Locate the cell with the specified text and output its (X, Y) center coordinate. 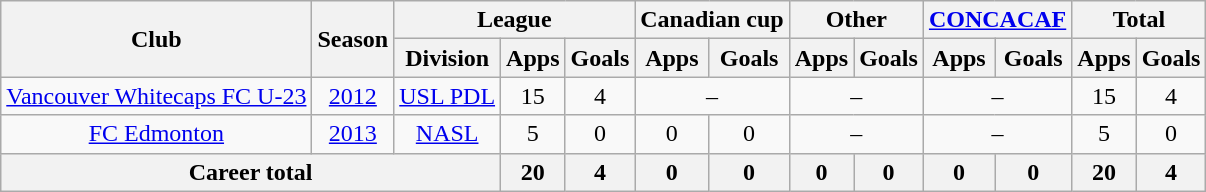
Club (156, 39)
Other (856, 20)
League (514, 20)
2013 (353, 134)
FC Edmonton (156, 134)
Division (448, 58)
NASL (448, 134)
Total (1139, 20)
Canadian cup (712, 20)
CONCACAF (997, 20)
Season (353, 39)
2012 (353, 96)
Vancouver Whitecaps FC U-23 (156, 96)
Career total (251, 172)
USL PDL (448, 96)
